Output the (X, Y) coordinate of the center of the cell containing the given text.  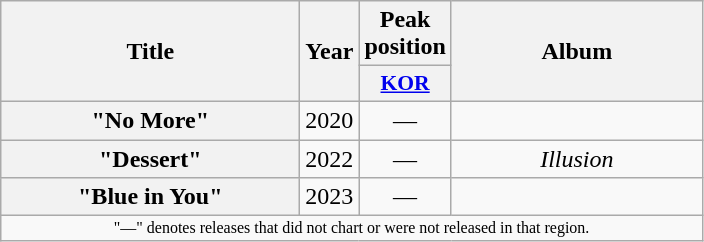
"No More" (150, 120)
Title (150, 52)
"Dessert" (150, 159)
Peak position (405, 34)
2022 (330, 159)
"—" denotes releases that did not chart or were not released in that region. (352, 228)
Album (576, 52)
2023 (330, 197)
Year (330, 52)
KOR (405, 84)
Illusion (576, 159)
2020 (330, 120)
"Blue in You" (150, 197)
